Find where the given text appears and provide that cell's center as (x, y) coordinate. 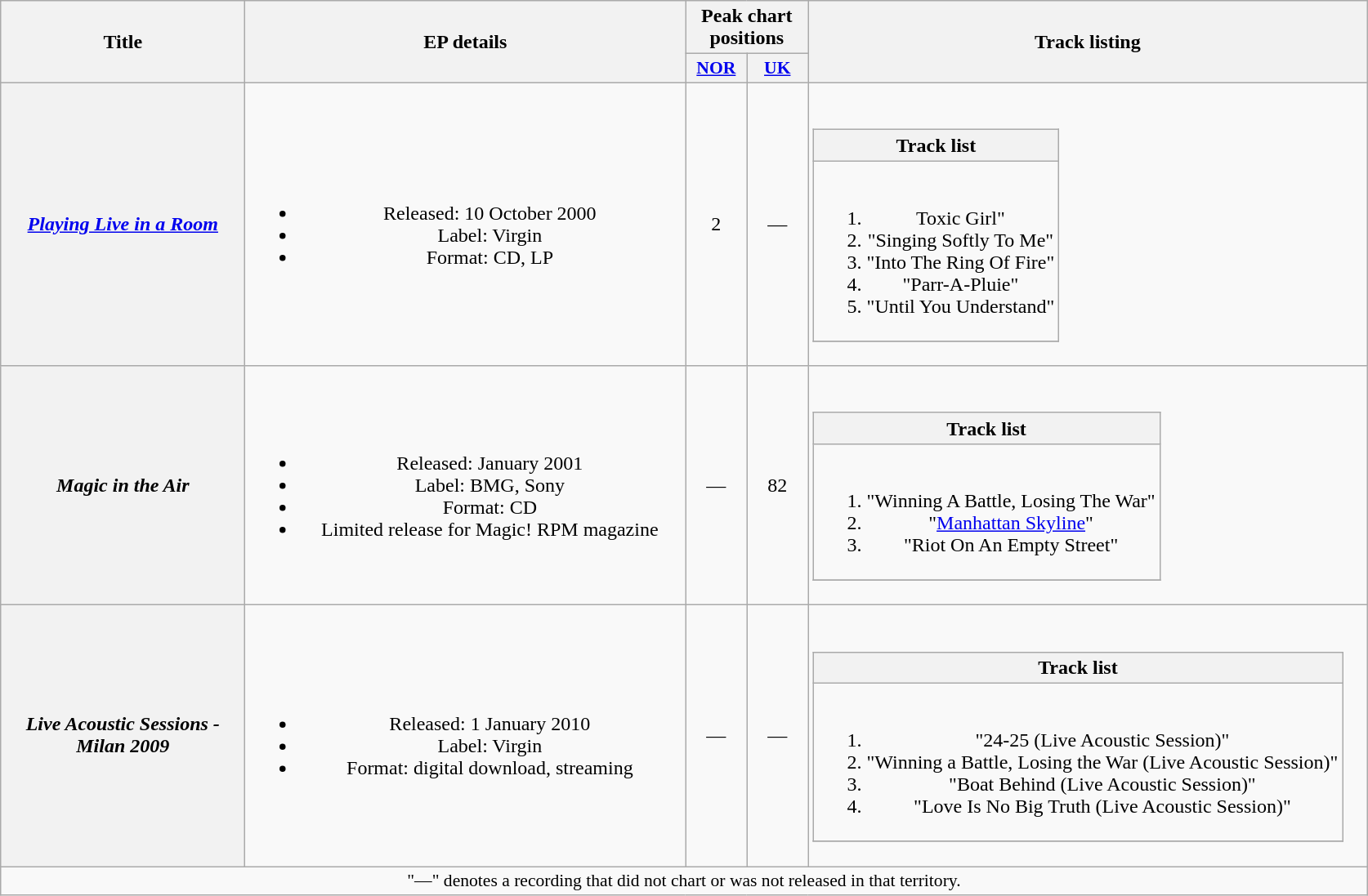
EP details (466, 42)
Playing Live in a Room (123, 224)
Track listing (1088, 42)
Track list "Winning A Battle, Losing The War""Manhattan Skyline""Riot On An Empty Street" (1088, 485)
Peak chart positions (747, 28)
Track list Toxic Girl""Singing Softly To Me""Into The Ring Of Fire""Parr-A-Pluie""Until You Understand" (1088, 224)
Toxic Girl""Singing Softly To Me""Into The Ring Of Fire""Parr-A-Pluie""Until You Understand" (937, 252)
NOR (716, 69)
Released: 10 October 2000Label: VirginFormat: CD, LP (466, 224)
UK (778, 69)
Title (123, 42)
"—" denotes a recording that did not chart or was not released in that territory. (684, 880)
2 (716, 224)
82 (778, 485)
"Winning A Battle, Losing The War""Manhattan Skyline""Riot On An Empty Street" (986, 511)
Released: 1 January 2010Label: VirginFormat: digital download, streaming (466, 736)
Magic in the Air (123, 485)
Released: January 2001Label: BMG, SonyFormat: CDLimited release for Magic! RPM magazine (466, 485)
Live Acoustic Sessions - Milan 2009 (123, 736)
